Locate the cell with the specified text and output its [x, y] center coordinate. 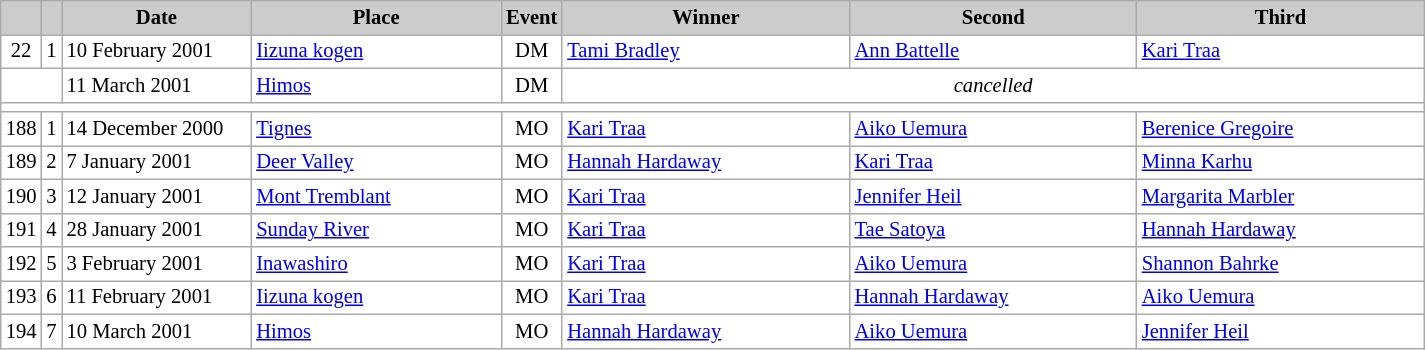
Tae Satoya [994, 230]
2 [51, 162]
Place [376, 17]
Third [1280, 17]
Second [994, 17]
7 [51, 331]
192 [22, 263]
4 [51, 230]
Ann Battelle [994, 51]
cancelled [993, 85]
Mont Tremblant [376, 196]
Berenice Gregoire [1280, 129]
5 [51, 263]
3 February 2001 [157, 263]
14 December 2000 [157, 129]
10 February 2001 [157, 51]
28 January 2001 [157, 230]
188 [22, 129]
Tignes [376, 129]
Inawashiro [376, 263]
189 [22, 162]
Shannon Bahrke [1280, 263]
194 [22, 331]
Margarita Marbler [1280, 196]
22 [22, 51]
Winner [706, 17]
Event [532, 17]
193 [22, 297]
Date [157, 17]
10 March 2001 [157, 331]
Sunday River [376, 230]
Deer Valley [376, 162]
Tami Bradley [706, 51]
6 [51, 297]
Minna Karhu [1280, 162]
191 [22, 230]
190 [22, 196]
11 February 2001 [157, 297]
12 January 2001 [157, 196]
3 [51, 196]
7 January 2001 [157, 162]
11 March 2001 [157, 85]
